Extract the [X, Y] coordinate from the center of the cell holding the provided text.  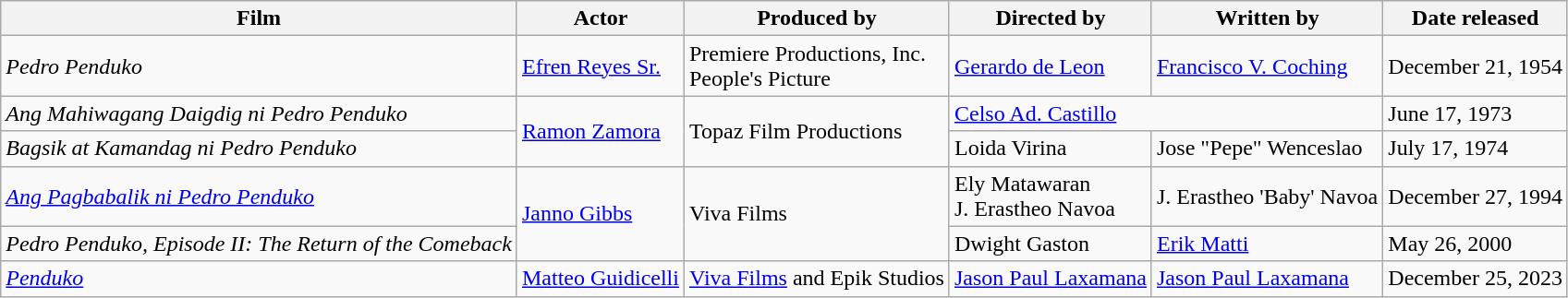
July 17, 1974 [1476, 149]
Penduko [259, 279]
Efren Reyes Sr. [601, 66]
Date released [1476, 18]
Janno Gibbs [601, 214]
Matteo Guidicelli [601, 279]
June 17, 1973 [1476, 113]
Loida Virina [1050, 149]
Actor [601, 18]
Ramon Zamora [601, 131]
Ely MatawaranJ. Erastheo Navoa [1050, 196]
Celso Ad. Castillo [1166, 113]
Pedro Penduko [259, 66]
Written by [1267, 18]
Film [259, 18]
Dwight Gaston [1050, 244]
December 25, 2023 [1476, 279]
Ang Pagbabalik ni Pedro Penduko [259, 196]
May 26, 2000 [1476, 244]
Ang Mahiwagang Daigdig ni Pedro Penduko [259, 113]
Francisco V. Coching [1267, 66]
Produced by [817, 18]
December 21, 1954 [1476, 66]
Directed by [1050, 18]
Viva Films [817, 214]
Gerardo de Leon [1050, 66]
J. Erastheo 'Baby' Navoa [1267, 196]
Bagsik at Kamandag ni Pedro Penduko [259, 149]
Premiere Productions, Inc.People's Picture [817, 66]
Jose "Pepe" Wenceslao [1267, 149]
Erik Matti [1267, 244]
December 27, 1994 [1476, 196]
Pedro Penduko, Episode II: The Return of the Comeback [259, 244]
Topaz Film Productions [817, 131]
Viva Films and Epik Studios [817, 279]
